Find where the given text appears and provide that cell's center as [X, Y] coordinate. 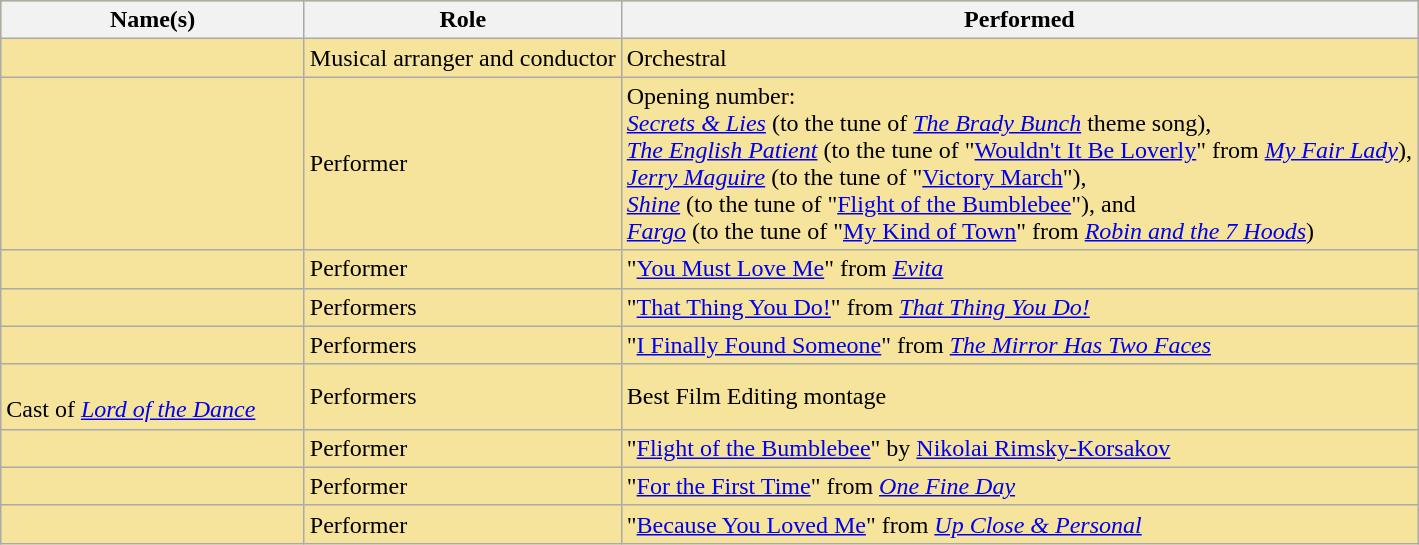
Role [462, 20]
"Because You Loved Me" from Up Close & Personal [1019, 524]
"For the First Time" from One Fine Day [1019, 486]
"I Finally Found Someone" from The Mirror Has Two Faces [1019, 345]
Musical arranger and conductor [462, 58]
"Flight of the Bumblebee" by Nikolai Rimsky-Korsakov [1019, 448]
"That Thing You Do!" from That Thing You Do! [1019, 307]
Performed [1019, 20]
Cast of Lord of the Dance [153, 396]
Orchestral [1019, 58]
"You Must Love Me" from Evita [1019, 269]
Name(s) [153, 20]
Best Film Editing montage [1019, 396]
